Identify which cell holds the provided text, then report its [x, y] central coordinate. 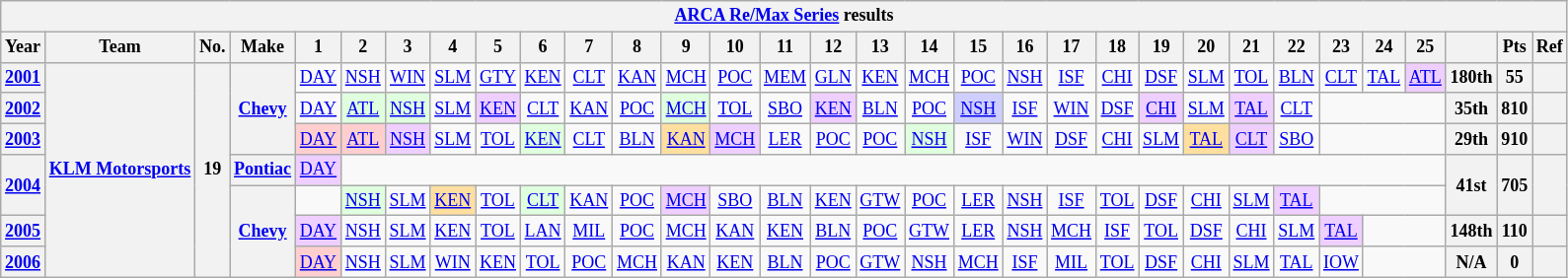
N/A [1471, 262]
15 [978, 47]
7 [589, 47]
180th [1471, 77]
KLM Motorsports [119, 170]
24 [1383, 47]
5 [498, 47]
23 [1342, 47]
12 [833, 47]
110 [1515, 231]
14 [930, 47]
No. [213, 47]
MEM [785, 77]
GTY [498, 77]
22 [1297, 47]
8 [637, 47]
2003 [24, 138]
Team [119, 47]
17 [1072, 47]
Ref [1550, 47]
2002 [24, 108]
35th [1471, 108]
4 [453, 47]
6 [543, 47]
21 [1251, 47]
705 [1515, 185]
810 [1515, 108]
0 [1515, 262]
9 [686, 47]
29th [1471, 138]
18 [1117, 47]
2 [363, 47]
25 [1426, 47]
2006 [24, 262]
GLN [833, 77]
10 [735, 47]
2004 [24, 185]
2001 [24, 77]
148th [1471, 231]
41st [1471, 185]
1 [318, 47]
Year [24, 47]
11 [785, 47]
Pts [1515, 47]
910 [1515, 138]
IOW [1342, 262]
2005 [24, 231]
ARCA Re/Max Series results [784, 16]
Make [262, 47]
55 [1515, 77]
3 [408, 47]
LAN [543, 231]
13 [880, 47]
Pontiac [262, 170]
20 [1206, 47]
16 [1024, 47]
